Scan for the cell matching the given text and deliver its (x, y) coordinate at center. 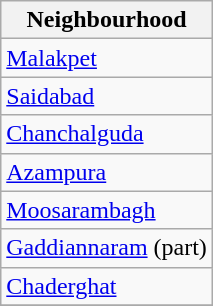
Saidabad (107, 96)
Neighbourhood (107, 20)
Azampura (107, 172)
Gaddiannaram (part) (107, 248)
Chanchalguda (107, 134)
Chaderghat (107, 286)
Moosarambagh (107, 210)
Malakpet (107, 58)
